Capture the cell that displays the provided text and extract its [x, y] central coordinate. 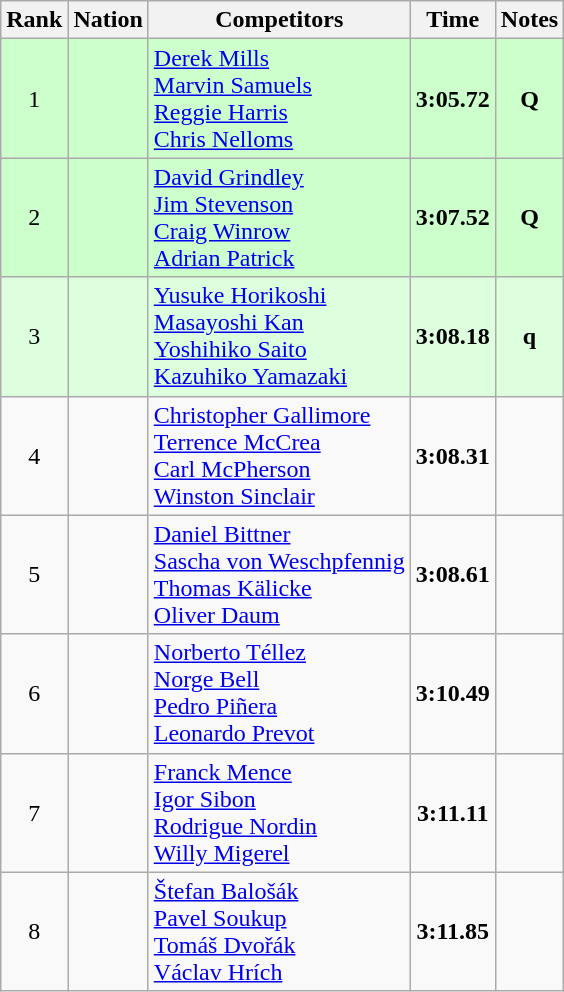
3:05.72 [452, 98]
1 [34, 98]
4 [34, 456]
2 [34, 218]
Time [452, 20]
Rank [34, 20]
6 [34, 694]
3:11.11 [452, 812]
5 [34, 574]
3 [34, 336]
Franck MenceIgor SibonRodrigue NordinWilly Migerel [279, 812]
3:10.49 [452, 694]
3:08.61 [452, 574]
7 [34, 812]
3:08.31 [452, 456]
q [529, 336]
Štefan BalošákPavel SoukupTomáš DvořákVáclav Hrích [279, 932]
Christopher GallimoreTerrence McCreaCarl McPhersonWinston Sinclair [279, 456]
8 [34, 932]
David GrindleyJim StevensonCraig WinrowAdrian Patrick [279, 218]
Competitors [279, 20]
3:07.52 [452, 218]
Daniel BittnerSascha von WeschpfennigThomas KälickeOliver Daum [279, 574]
3:11.85 [452, 932]
Notes [529, 20]
Nation [108, 20]
Derek MillsMarvin SamuelsReggie HarrisChris Nelloms [279, 98]
Yusuke HorikoshiMasayoshi KanYoshihiko SaitoKazuhiko Yamazaki [279, 336]
Norberto TéllezNorge BellPedro PiñeraLeonardo Prevot [279, 694]
3:08.18 [452, 336]
